Detect which cell encompasses the target text, then output its (X, Y) center coordinate. 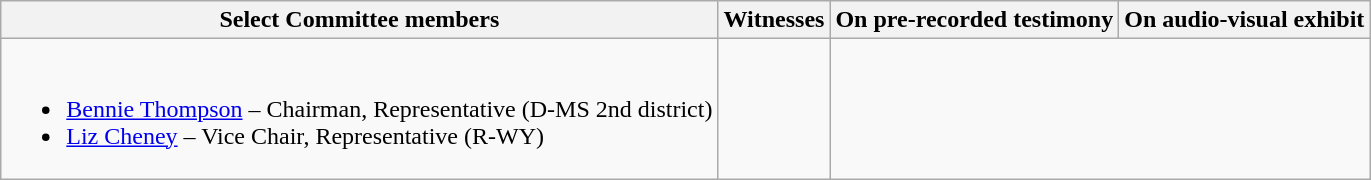
On audio-visual exhibit (1244, 20)
Select Committee members (360, 20)
Witnesses (774, 20)
On pre-recorded testimony (974, 20)
Bennie Thompson – Chairman, Representative (D-MS 2nd district)Liz Cheney – Vice Chair, Representative (R-WY) (360, 109)
